Detect which cell encompasses the target text, then output its [x, y] center coordinate. 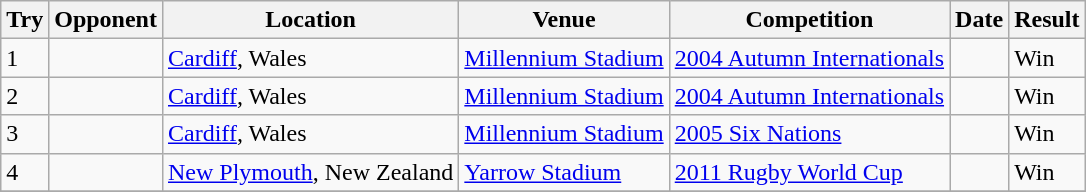
3 [25, 134]
Try [25, 20]
2 [25, 96]
Date [980, 20]
2005 Six Nations [809, 134]
Location [310, 20]
1 [25, 58]
Result [1047, 20]
Opponent [106, 20]
4 [25, 172]
Venue [564, 20]
Competition [809, 20]
Yarrow Stadium [564, 172]
2011 Rugby World Cup [809, 172]
New Plymouth, New Zealand [310, 172]
